Detect which cell encompasses the target text, then output its [x, y] center coordinate. 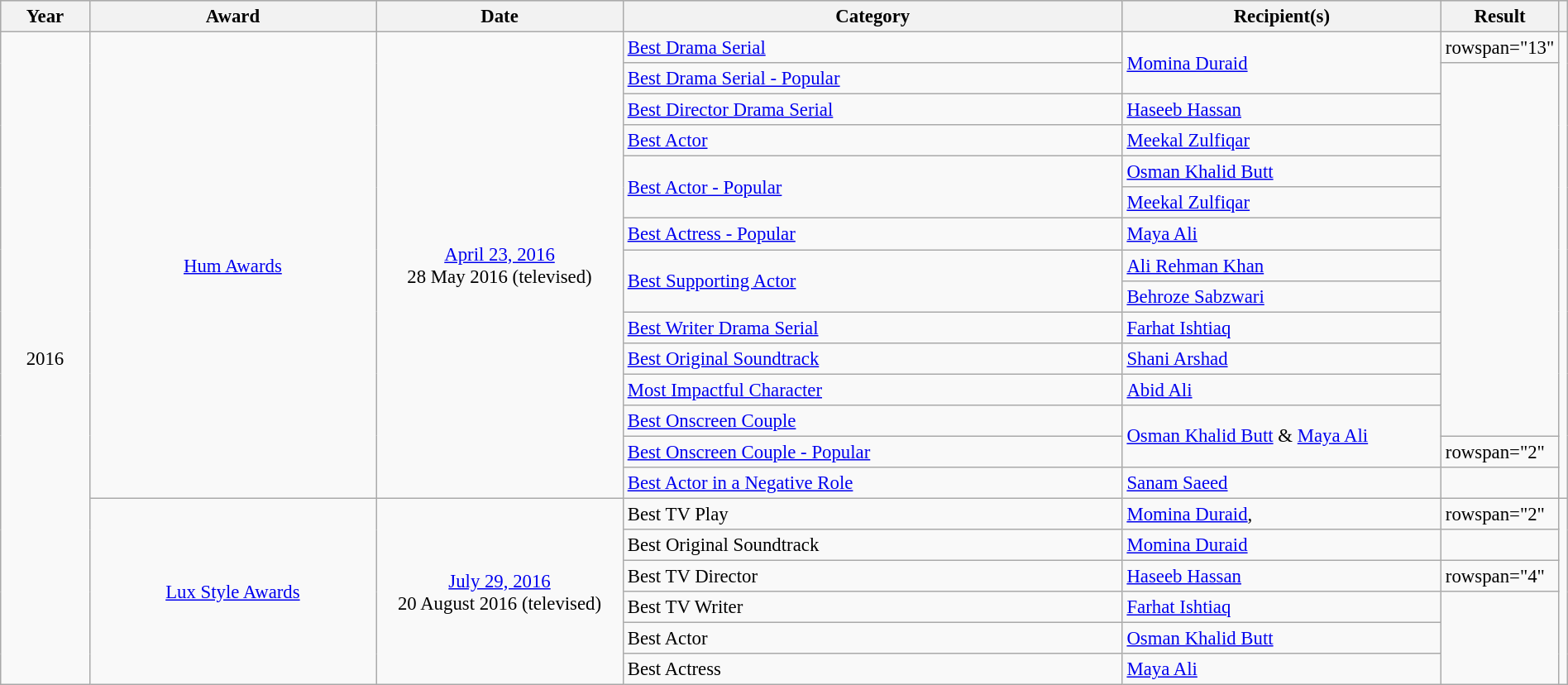
rowspan="13" [1500, 48]
Best Actress [872, 669]
Recipient(s) [1282, 17]
Lux Style Awards [232, 592]
Best Onscreen Couple [872, 421]
Hum Awards [232, 266]
Best Actor - Popular [872, 187]
Best Drama Serial - Popular [872, 79]
Most Impactful Character [872, 390]
Sanam Saeed [1282, 483]
Best TV Writer [872, 607]
April 23, 201628 May 2016 (televised) [500, 266]
Best Director Drama Serial [872, 110]
July 29, 201620 August 2016 (televised) [500, 592]
Result [1500, 17]
Year [45, 17]
Award [232, 17]
rowspan="4" [1500, 577]
Best Onscreen Couple - Popular [872, 452]
Best TV Director [872, 577]
Behroze Sabzwari [1282, 296]
Best Supporting Actor [872, 281]
Best Actress - Popular [872, 234]
Osman Khalid Butt & Maya Ali [1282, 437]
Ali Rehman Khan [1282, 266]
2016 [45, 359]
Category [872, 17]
Best Writer Drama Serial [872, 328]
Date [500, 17]
Abid Ali [1282, 390]
Momina Duraid, [1282, 514]
Best TV Play [872, 514]
Best Actor in a Negative Role [872, 483]
Best Drama Serial [872, 48]
Shani Arshad [1282, 358]
